Determine the [x, y] coordinate at the center of the cell enclosing the given text.  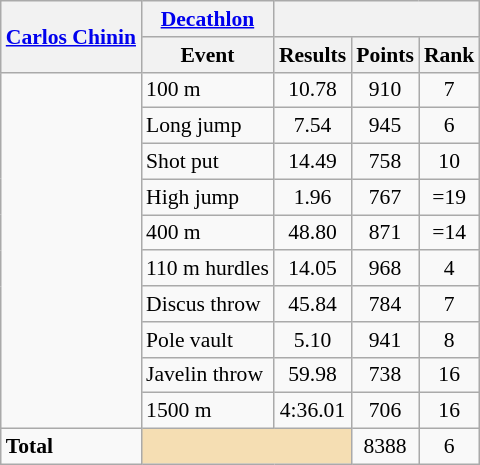
59.98 [312, 375]
High jump [208, 197]
706 [385, 411]
=14 [450, 233]
Decathlon [208, 19]
Pole vault [208, 340]
14.05 [312, 269]
48.80 [312, 233]
100 m [208, 90]
784 [385, 304]
Results [312, 55]
110 m hurdles [208, 269]
7.54 [312, 126]
8388 [385, 447]
738 [385, 375]
5.10 [312, 340]
10 [450, 162]
=19 [450, 197]
767 [385, 197]
871 [385, 233]
Event [208, 55]
Carlos Chinin [71, 36]
941 [385, 340]
45.84 [312, 304]
Javelin throw [208, 375]
758 [385, 162]
1500 m [208, 411]
Long jump [208, 126]
945 [385, 126]
400 m [208, 233]
Points [385, 55]
910 [385, 90]
10.78 [312, 90]
14.49 [312, 162]
Discus throw [208, 304]
4 [450, 269]
8 [450, 340]
Rank [450, 55]
Total [71, 447]
1.96 [312, 197]
Shot put [208, 162]
4:36.01 [312, 411]
968 [385, 269]
